Identify which cell holds the provided text, then report its (x, y) central coordinate. 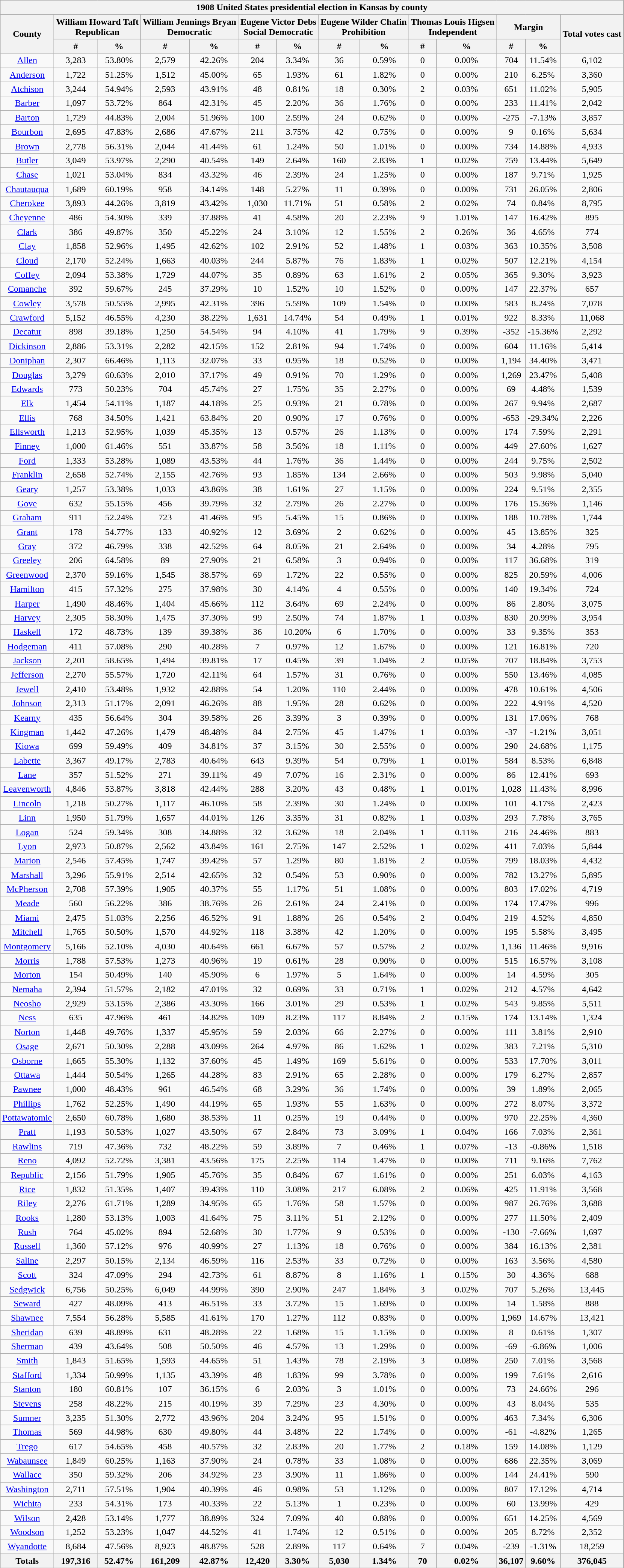
179 (511, 1075)
3.78% (384, 1375)
4.52% (543, 918)
Seward (27, 1303)
1,193 (76, 1132)
2,410 (76, 689)
48.09% (119, 1303)
50.15% (119, 1261)
449 (511, 446)
9.94% (543, 403)
41.61% (214, 1318)
8.53% (543, 761)
711 (511, 1161)
0.83% (384, 1318)
3.64% (298, 603)
1,097 (76, 103)
2,044 (165, 146)
54.11% (119, 403)
7,554 (76, 1318)
51.57% (119, 989)
3.81% (543, 1032)
Cloud (27, 261)
53.31% (119, 346)
1,545 (165, 575)
5,895 (592, 875)
Reno (27, 1161)
-275 (511, 117)
40.33% (214, 1503)
5,585 (165, 1318)
34.82% (214, 1018)
5,634 (592, 132)
8.87% (298, 1275)
830 (511, 618)
0.79% (384, 761)
Ford (27, 461)
34.88% (214, 832)
187 (511, 175)
37.88% (214, 218)
383 (511, 1046)
39.58% (214, 718)
39.79% (214, 503)
46.10% (214, 803)
59.32% (119, 1475)
219 (511, 918)
569 (76, 1432)
2,292 (592, 332)
1,324 (592, 1018)
45.90% (214, 975)
Cowley (27, 303)
9.16% (543, 1161)
39.42% (214, 860)
782 (511, 875)
524 (76, 832)
54.30% (119, 218)
211 (257, 132)
0.88% (384, 1518)
2,270 (76, 675)
11.71% (298, 203)
Leavenworth (27, 789)
84 (257, 732)
39.81% (214, 661)
5,030 (339, 1560)
12.41% (543, 775)
Jefferson (27, 675)
50.99% (119, 1375)
9.35% (543, 632)
2.41% (384, 904)
52.95% (119, 432)
533 (511, 1060)
42.26% (214, 60)
1,663 (165, 261)
Pratt (27, 1132)
1.62% (384, 1046)
3.29% (298, 1089)
1.87% (384, 618)
160 (339, 160)
3,011 (592, 1060)
4,580 (592, 1261)
57.12% (119, 1246)
-1.21% (543, 732)
-69 (511, 1347)
Anderson (27, 75)
36,107 (511, 1560)
1.82% (384, 75)
976 (165, 1246)
1,117 (165, 803)
3.35% (298, 818)
1.17% (298, 889)
Cherokee (27, 203)
1.63% (384, 1103)
7.01% (543, 1361)
305 (592, 975)
1,744 (592, 518)
38.53% (214, 1118)
1,932 (165, 689)
4.30% (384, 1404)
0.86% (384, 518)
46.26% (214, 703)
Chase (27, 175)
102 (257, 246)
58.65% (119, 661)
643 (257, 761)
Woodson (27, 1532)
1,495 (165, 246)
0.82% (384, 818)
1,033 (165, 489)
264 (257, 1046)
2,370 (76, 575)
Kearny (27, 718)
County (27, 34)
Rush (27, 1232)
970 (511, 1118)
34.40% (543, 360)
2,394 (76, 989)
0.98% (298, 1489)
4,006 (592, 575)
0.75% (384, 132)
4.65% (543, 232)
47.26% (119, 732)
7.21% (543, 1046)
9.71% (543, 175)
133 (165, 532)
-0.86% (543, 1146)
8.04% (543, 1404)
1,307 (592, 1332)
40.28% (214, 646)
34.95% (214, 1203)
3,923 (592, 275)
296 (592, 1389)
3,381 (165, 1161)
1,697 (592, 1232)
43.09% (214, 1046)
11.54% (543, 60)
39.11% (214, 775)
508 (165, 1347)
1,175 (592, 746)
1.11% (384, 446)
205 (511, 1532)
2,409 (592, 1218)
3.75% (298, 132)
272 (511, 1103)
5,649 (592, 160)
803 (511, 889)
19.34% (543, 589)
39.43% (214, 1189)
503 (511, 475)
40.57% (214, 1446)
216 (511, 832)
47.09% (119, 1275)
2.84% (298, 1132)
50.23% (119, 389)
37.98% (214, 589)
18.84% (543, 661)
39.18% (119, 332)
60 (511, 1503)
46.79% (119, 546)
Finney (27, 446)
44.01% (214, 818)
3.62% (298, 832)
34.50% (119, 418)
52.68% (214, 1232)
24.41% (543, 1475)
2.55% (384, 746)
3.90% (298, 1475)
121 (511, 646)
52.72% (119, 1161)
Sumner (27, 1418)
2,671 (76, 1046)
5,166 (76, 946)
2.28% (384, 1075)
0.95% (298, 360)
5.13% (298, 1503)
53.80% (119, 60)
2,282 (165, 346)
1,631 (257, 318)
883 (592, 832)
458 (165, 1446)
215 (165, 1404)
1.34% (384, 1560)
3.89% (298, 1146)
Butler (27, 160)
61.71% (119, 1203)
11,068 (592, 318)
427 (76, 1303)
357 (76, 775)
719 (76, 1146)
9.39% (298, 761)
2,806 (592, 189)
42.76% (214, 475)
111 (511, 1032)
42.88% (214, 689)
1,593 (165, 1361)
Greeley (27, 560)
2.80% (543, 603)
732 (165, 1146)
0.81% (298, 89)
Wilson (27, 1518)
13.85% (543, 532)
2.04% (384, 832)
46.52% (214, 918)
17.70% (543, 1060)
1,021 (76, 175)
1,003 (165, 1218)
4,569 (592, 1518)
173 (165, 1503)
1.43% (298, 1361)
134 (339, 475)
1,518 (592, 1146)
8.72% (543, 1532)
304 (165, 718)
51.25% (119, 75)
396 (257, 303)
66 (339, 1032)
43.50% (214, 1132)
40.92% (214, 532)
63 (339, 275)
5,310 (592, 1046)
0.71% (384, 989)
1,039 (165, 432)
0.97% (298, 646)
9.60% (543, 1560)
57.32% (119, 589)
3.39% (298, 718)
6.67% (298, 946)
0.44% (384, 1118)
528 (257, 1546)
2.23% (384, 218)
41.44% (214, 146)
2,616 (592, 1375)
1.48% (384, 246)
52.25% (119, 1103)
2.19% (384, 1361)
Johnson (27, 703)
Stanton (27, 1389)
161,209 (165, 1560)
275 (165, 589)
3,818 (165, 789)
56.64% (119, 718)
37 (257, 746)
723 (165, 518)
53.23% (119, 1532)
9.98% (543, 475)
11.91% (543, 1189)
1,194 (511, 360)
5,511 (592, 1003)
Elk (27, 403)
486 (76, 218)
0.46% (384, 1146)
3,857 (592, 117)
724 (592, 589)
13,421 (592, 1318)
48.28% (214, 1332)
4.10% (298, 332)
34.92% (214, 1475)
8,795 (592, 203)
1,722 (76, 75)
Marion (27, 860)
2,778 (76, 146)
6,756 (76, 1289)
8.07% (543, 1103)
0.52% (384, 360)
107 (165, 1389)
159 (511, 1446)
Eugene Victor DebsSocial Democratic (278, 27)
1.81% (384, 860)
2.59% (298, 117)
5.45% (298, 518)
60.25% (119, 1461)
42.15% (214, 346)
2,475 (76, 918)
1,027 (165, 1132)
61.46% (119, 446)
799 (511, 860)
5.26% (543, 1289)
1,250 (165, 332)
10.20% (298, 632)
1,136 (511, 946)
2,170 (76, 261)
2.50% (298, 618)
57.51% (119, 1489)
51.35% (119, 1189)
1,747 (165, 860)
44.19% (214, 1103)
0.59% (384, 60)
392 (76, 289)
Comanche (27, 289)
8.23% (298, 1018)
550 (511, 675)
54.31% (119, 1503)
Rice (27, 1189)
131 (511, 718)
Sedgwick (27, 1289)
11.16% (543, 346)
895 (592, 218)
1,570 (165, 932)
53.72% (119, 103)
40.96% (214, 961)
1,777 (165, 1518)
277 (511, 1218)
0.58% (384, 203)
42.65% (214, 875)
604 (511, 346)
461 (165, 1018)
10.61% (543, 689)
2,276 (76, 1203)
44.99% (214, 1289)
1,273 (165, 961)
55.30% (119, 1060)
17.02% (543, 889)
1,475 (165, 618)
51.30% (119, 1418)
2,297 (76, 1261)
1,765 (76, 932)
-61 (511, 1432)
50.27% (119, 803)
53.97% (119, 160)
42.11% (214, 675)
293 (511, 818)
34 (511, 546)
2,658 (76, 475)
1.88% (298, 918)
2,686 (165, 132)
93 (257, 475)
43.30% (214, 1003)
2,352 (592, 1532)
2.66% (384, 475)
590 (592, 1475)
4 (339, 589)
774 (592, 232)
7.29% (298, 1404)
2,772 (165, 1418)
Pawnee (27, 1089)
24.66% (543, 1389)
43.96% (214, 1418)
898 (76, 332)
16 (339, 775)
2.44% (384, 689)
429 (592, 1503)
42.62% (214, 246)
55.57% (119, 675)
2,010 (165, 375)
42.73% (214, 1275)
Clark (27, 232)
52 (339, 246)
2.89% (298, 1546)
116 (257, 1261)
2,886 (76, 346)
1,146 (592, 503)
Ottawa (27, 1075)
4,520 (592, 703)
271 (165, 775)
1,950 (76, 818)
Geary (27, 489)
Montgomery (27, 946)
Harvey (27, 618)
1,213 (76, 432)
40.99% (214, 1246)
Clay (27, 246)
3.24% (298, 1418)
46.55% (119, 318)
163 (511, 1261)
720 (592, 646)
Labette (27, 761)
617 (76, 1446)
584 (511, 761)
1,028 (511, 789)
4,432 (592, 860)
42.44% (214, 789)
2,562 (165, 846)
551 (165, 446)
4.59% (543, 975)
176 (511, 503)
0.91% (298, 375)
3.20% (298, 789)
59.34% (119, 832)
0.94% (384, 560)
25 (257, 403)
4,933 (592, 146)
250 (511, 1361)
Dickinson (27, 346)
50.87% (119, 846)
Barber (27, 103)
8,923 (165, 1546)
7.07% (298, 775)
245 (165, 289)
0.72% (384, 1261)
161 (257, 846)
44.18% (214, 403)
Stafford (27, 1375)
Doniphan (27, 360)
5.87% (298, 261)
3.34% (298, 60)
Bourbon (27, 132)
2,973 (76, 846)
Wallace (27, 1475)
2.53% (298, 1261)
409 (165, 746)
52.96% (119, 246)
51.96% (214, 117)
11.46% (543, 946)
3,051 (592, 732)
50.53% (119, 1132)
2,579 (165, 60)
1,006 (592, 1347)
413 (165, 1303)
961 (165, 1089)
0.08% (467, 1361)
Russell (27, 1246)
5 (339, 975)
4,154 (592, 261)
11.02% (543, 89)
5,152 (76, 318)
17.06% (543, 718)
44.52% (214, 1532)
40 (339, 1518)
2,514 (165, 875)
10.35% (543, 246)
224 (511, 489)
8.33% (543, 318)
1,512 (165, 75)
88 (257, 703)
1.12% (384, 1489)
144 (511, 1475)
3,360 (592, 75)
3,765 (592, 818)
38 (257, 489)
Ellsworth (27, 432)
1,404 (165, 603)
4.97% (298, 1046)
1,762 (76, 1103)
89 (165, 560)
Harper (27, 603)
3.09% (384, 1132)
Brown (27, 146)
-29.34% (543, 418)
2.61% (298, 904)
4,085 (592, 675)
43.84% (214, 846)
13.44% (543, 160)
Osage (27, 1046)
1.25% (384, 175)
39.38% (214, 632)
52.74% (119, 475)
48.43% (119, 1089)
-130 (511, 1232)
1.64% (384, 975)
1,407 (165, 1189)
52.10% (119, 946)
Stevens (27, 1404)
1.72% (298, 575)
1.44% (384, 461)
14.67% (543, 1318)
148 (257, 189)
635 (76, 1018)
764 (76, 1232)
415 (76, 589)
57.45% (119, 860)
11.41% (543, 103)
Phillips (27, 1103)
14.88% (543, 146)
45.22% (214, 232)
46.51% (214, 1303)
Margin (529, 27)
4.58% (298, 218)
0.89% (298, 275)
13.14% (543, 1018)
41.46% (214, 518)
0.06% (467, 1189)
152 (257, 346)
1.68% (298, 1332)
-1.31% (543, 1546)
2,711 (76, 1489)
2,687 (592, 403)
45.00% (214, 75)
294 (165, 1275)
773 (76, 389)
515 (511, 961)
40.03% (214, 261)
3,753 (592, 661)
0.49% (384, 318)
4,230 (165, 318)
3,049 (76, 160)
1.75% (298, 389)
14.74% (298, 318)
Gray (27, 546)
Riley (27, 1203)
0.25% (298, 1118)
Republic (27, 1175)
2,094 (76, 275)
Sherman (27, 1347)
44.28% (214, 1075)
2,307 (76, 360)
24.46% (543, 832)
57.08% (119, 646)
425 (511, 1189)
1.89% (543, 1089)
3,235 (76, 1418)
2,783 (165, 761)
1.04% (384, 661)
4.36% (543, 1275)
47.01% (214, 989)
3.30% (298, 1560)
734 (511, 146)
3.48% (298, 1432)
53.87% (119, 789)
Kiowa (27, 746)
20.59% (543, 575)
Pottawatomie (27, 1118)
-7.66% (543, 1232)
Barton (27, 117)
Scott (27, 1275)
13,445 (592, 1289)
2.31% (384, 775)
188 (511, 518)
2.81% (298, 346)
6.25% (543, 75)
11.43% (543, 789)
43.86% (214, 489)
60.78% (119, 1118)
18.03% (543, 860)
Eugene Wilder ChafinProhibition (364, 27)
288 (257, 789)
6.08% (384, 1189)
1.49% (298, 1060)
42.87% (214, 1560)
17.47% (543, 904)
657 (592, 289)
48.87% (214, 1546)
1,720 (165, 675)
Morris (27, 961)
1,665 (76, 1060)
2,355 (592, 489)
4,360 (592, 1118)
631 (165, 1332)
911 (76, 518)
1,360 (76, 1246)
60.63% (119, 375)
172 (76, 632)
126 (257, 818)
Jackson (27, 661)
53.48% (119, 689)
40.39% (214, 1489)
Trego (27, 1446)
1,163 (165, 1461)
Graham (27, 518)
258 (76, 1404)
3.72% (298, 1303)
1,969 (511, 1318)
56.22% (119, 904)
114 (339, 1161)
49.80% (214, 1432)
-13 (511, 1146)
13.27% (543, 875)
-37 (511, 732)
154 (76, 975)
34.14% (214, 189)
12,420 (257, 1560)
4,846 (76, 789)
384 (511, 1246)
4,642 (592, 989)
36.15% (214, 1389)
3.69% (298, 532)
48.89% (119, 1332)
1,479 (165, 732)
55.91% (119, 875)
7.78% (543, 818)
1.95% (298, 703)
55.15% (119, 503)
Franklin (27, 475)
1,454 (76, 403)
William Howard TaftRepublican (98, 27)
1,925 (592, 175)
46.59% (214, 1261)
795 (592, 546)
-352 (511, 332)
1,539 (592, 389)
12.21% (543, 261)
16.13% (543, 1246)
1,289 (165, 1203)
Rawlins (27, 1146)
3,279 (76, 375)
-6.86% (543, 1347)
51.65% (119, 1361)
2,201 (76, 661)
9.75% (543, 461)
-239 (511, 1546)
2.20% (298, 103)
68 (257, 1089)
2,857 (592, 1075)
2,695 (76, 132)
47.56% (119, 1546)
60.19% (119, 189)
1,858 (76, 246)
1,904 (165, 1489)
3.11% (298, 1218)
51.17% (119, 703)
1.55% (384, 232)
Osborne (27, 1060)
53.28% (119, 461)
2,708 (76, 889)
2,313 (76, 703)
3.08% (298, 1189)
8.84% (384, 1018)
1.79% (384, 332)
197,316 (76, 1560)
38.89% (214, 1518)
Mitchell (27, 932)
17.12% (543, 1489)
57.53% (119, 961)
Edwards (27, 389)
149 (257, 160)
4.17% (543, 803)
1,280 (76, 1218)
894 (165, 1232)
Meade (27, 904)
3,688 (592, 1203)
339 (165, 218)
1,337 (165, 1032)
1,627 (592, 446)
100 (257, 117)
3,283 (76, 60)
338 (165, 546)
2.12% (384, 1218)
864 (165, 103)
1,047 (165, 1532)
44.98% (119, 1432)
50.30% (119, 1046)
3,244 (76, 89)
Grant (27, 532)
3,495 (592, 932)
7,078 (592, 303)
32.07% (214, 360)
Decatur (27, 332)
Ness (27, 1018)
59.16% (119, 575)
44.65% (214, 1361)
1,680 (165, 1118)
Washington (27, 1489)
630 (165, 1432)
686 (511, 1461)
376,045 (592, 1560)
9,916 (592, 946)
4.28% (543, 546)
1,334 (76, 1375)
543 (511, 1003)
-7.13% (543, 117)
34.81% (214, 746)
4,163 (592, 1175)
54.65% (119, 1446)
3,296 (76, 875)
53.15% (119, 1003)
1,218 (76, 803)
834 (165, 175)
3.38% (298, 932)
308 (165, 832)
759 (511, 160)
Shawnee (27, 1318)
43.39% (214, 1375)
1,135 (165, 1375)
Sheridan (27, 1332)
1.86% (384, 1475)
0.30% (384, 89)
3,108 (592, 961)
Coffey (27, 275)
47.36% (119, 1146)
45.66% (214, 603)
6.58% (298, 560)
42.52% (214, 546)
3,893 (76, 203)
22.35% (543, 1461)
41.64% (214, 1218)
16.57% (543, 961)
2.52% (384, 846)
2,386 (165, 1003)
Chautauqua (27, 189)
6,102 (592, 60)
80 (339, 860)
64.58% (119, 560)
50.55% (119, 303)
1908 United States presidential election in Kansas by county (312, 8)
507 (511, 261)
53.13% (119, 1218)
365 (511, 275)
325 (592, 532)
1,849 (76, 1461)
Thomas Louis HigsenIndependent (453, 27)
1.67% (384, 646)
560 (76, 904)
535 (592, 1404)
Lane (27, 775)
1,113 (165, 360)
2,546 (76, 860)
888 (592, 1303)
0.11% (467, 832)
78 (339, 1361)
1,421 (165, 418)
7.34% (543, 1418)
33.87% (214, 446)
1.58% (543, 1303)
15.36% (543, 503)
Logan (27, 832)
48.48% (214, 732)
1,132 (165, 1060)
47.67% (214, 132)
2,593 (165, 89)
14.25% (543, 1518)
45.76% (214, 1175)
5,844 (592, 846)
3,069 (592, 1461)
101 (511, 803)
353 (592, 632)
47.83% (119, 132)
37.30% (214, 618)
1,689 (76, 189)
5,408 (592, 375)
47.96% (119, 1018)
5,040 (592, 475)
16.81% (543, 646)
478 (511, 689)
26.05% (543, 189)
66.46% (119, 360)
4.14% (298, 589)
Nemaha (27, 989)
49.87% (119, 232)
439 (76, 1347)
2,423 (592, 803)
0.48% (384, 789)
390 (257, 1289)
63.84% (214, 418)
Morton (27, 975)
9.30% (543, 275)
2.24% (384, 603)
180 (76, 1389)
5.59% (298, 303)
1,448 (76, 1032)
3,578 (76, 303)
91 (257, 918)
0.64% (384, 1546)
169 (339, 1060)
1,252 (76, 1532)
13.99% (543, 1503)
38.76% (214, 904)
26.76% (543, 1203)
0.23% (384, 1503)
Neosho (27, 1003)
2,290 (165, 160)
-15.36% (543, 332)
1.54% (384, 303)
William Jennings BryanDemocratic (189, 27)
McPherson (27, 889)
1.85% (298, 475)
50.25% (119, 1289)
2,288 (165, 1046)
3,367 (76, 761)
Cheyenne (27, 218)
Norton (27, 1032)
632 (76, 503)
1,843 (76, 1361)
59.67% (119, 289)
3,508 (592, 246)
40.19% (214, 1404)
1.51% (384, 1418)
Haskell (27, 632)
43.91% (214, 89)
199 (511, 1375)
996 (592, 904)
Greenwood (27, 575)
51.52% (119, 775)
48.73% (119, 632)
4.48% (543, 389)
5.61% (384, 1060)
16.42% (543, 218)
38.22% (214, 318)
37.17% (214, 375)
5,905 (592, 89)
43.53% (214, 461)
2,929 (76, 1003)
2.25% (298, 1161)
54.77% (119, 532)
2,995 (165, 303)
7.61% (543, 1375)
-653 (511, 418)
7.59% (543, 432)
210 (511, 75)
8,996 (592, 789)
731 (511, 189)
44.83% (119, 117)
3.01% (298, 1003)
2,004 (165, 117)
3.10% (298, 232)
57.39% (119, 889)
49.76% (119, 1032)
661 (257, 946)
1.70% (384, 632)
36.68% (543, 560)
Total votes cast (592, 34)
59.49% (119, 746)
688 (592, 1275)
699 (76, 746)
Thomas (27, 1432)
27.90% (214, 560)
456 (165, 503)
3,471 (592, 360)
170 (257, 1318)
60.81% (119, 1389)
Saline (27, 1261)
3,075 (592, 603)
1,333 (76, 461)
8,684 (76, 1546)
8.24% (543, 303)
4.91% (543, 703)
1.97% (298, 975)
0.45% (298, 661)
2,226 (592, 418)
2,910 (592, 1032)
Totals (27, 1560)
2,381 (592, 1246)
2.90% (298, 1289)
2,428 (76, 1518)
Ellis (27, 418)
Rooks (27, 1218)
583 (511, 303)
1,269 (511, 375)
9.85% (543, 1003)
251 (511, 1175)
Gove (27, 503)
Hodgeman (27, 646)
3,954 (592, 618)
22.25% (543, 1118)
2,155 (165, 475)
118 (257, 932)
1,187 (165, 403)
56.28% (119, 1318)
1,129 (592, 1446)
807 (511, 1489)
83 (257, 1075)
22.37% (543, 289)
Hamilton (27, 589)
38.57% (214, 575)
-4.82% (543, 1432)
3.15% (298, 746)
53.14% (119, 1518)
11.50% (543, 1218)
75 (257, 1218)
37.29% (214, 289)
639 (76, 1332)
463 (511, 1418)
48.46% (119, 603)
1.16% (384, 1275)
20.99% (543, 618)
319 (592, 560)
29 (339, 1003)
2,291 (592, 432)
5,414 (592, 346)
Douglas (27, 375)
18,259 (592, 1546)
76 (339, 261)
2,650 (76, 1118)
2,305 (76, 618)
53.04% (119, 175)
1,832 (76, 1189)
50 (339, 146)
2,042 (592, 103)
40.37% (214, 889)
6,306 (592, 1418)
217 (339, 1189)
7.09% (298, 1518)
4,092 (76, 1161)
56.31% (119, 146)
267 (511, 403)
45.74% (214, 389)
Kingman (27, 732)
Atchison (27, 89)
987 (511, 1203)
435 (76, 718)
50.49% (119, 975)
Wyandotte (27, 1546)
Allen (27, 60)
7,762 (592, 1161)
6,049 (165, 1289)
4,030 (165, 946)
1,442 (76, 732)
45.02% (119, 1232)
45.95% (214, 1032)
363 (511, 246)
2,256 (165, 918)
2.79% (298, 503)
44.07% (214, 275)
222 (511, 703)
693 (592, 775)
825 (511, 575)
9.51% (543, 489)
Jewell (27, 689)
175 (257, 1161)
8.05% (298, 546)
23.47% (543, 375)
5.27% (298, 189)
2,182 (165, 989)
50.54% (119, 1075)
54.94% (119, 89)
24.68% (543, 746)
1,444 (76, 1075)
922 (511, 318)
212 (511, 989)
Linn (27, 818)
2,502 (592, 461)
Lyon (27, 846)
0.18% (467, 1446)
372 (76, 546)
1,788 (76, 961)
43.64% (119, 1347)
0.07% (467, 1146)
5.58% (543, 932)
6.27% (543, 1075)
37.90% (214, 1461)
4,506 (592, 689)
10.78% (543, 518)
52.47% (119, 1560)
45.35% (214, 432)
1,494 (165, 661)
Crawford (27, 318)
Lincoln (27, 803)
43.42% (214, 203)
0.26% (467, 232)
2,091 (165, 703)
1,657 (165, 818)
2,156 (76, 1175)
Marshall (27, 875)
44.26% (119, 203)
195 (511, 932)
2,361 (592, 1132)
4,719 (592, 889)
Miami (27, 918)
6.03% (543, 1175)
3,372 (592, 1103)
43.56% (214, 1161)
1.84% (384, 1289)
139 (165, 632)
1,089 (165, 461)
3,819 (165, 203)
37.60% (214, 1060)
Wichita (27, 1503)
247 (339, 1289)
178 (76, 532)
13.46% (543, 675)
1.69% (384, 1303)
6,848 (592, 761)
2,065 (592, 1089)
49.17% (119, 761)
2,134 (165, 1261)
58.30% (119, 618)
0.16% (543, 132)
0.93% (298, 403)
46.54% (214, 1089)
40.54% (214, 160)
51.03% (119, 918)
14.08% (543, 1446)
Smith (27, 1361)
27.60% (543, 446)
44.92% (214, 932)
43.32% (214, 175)
4,850 (592, 918)
1,257 (76, 489)
Wabaunsee (27, 1461)
1,030 (257, 203)
0.69% (298, 989)
4,714 (592, 1489)
1.27% (298, 1318)
0.51% (384, 1532)
54.54% (214, 332)
958 (165, 189)
